Search for the cell housing the specified text and yield its [x, y] center coordinate. 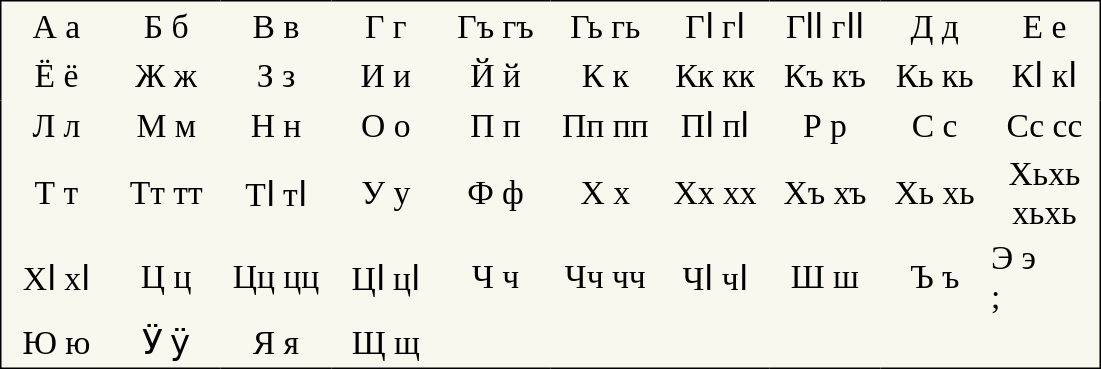
Чч чч [605, 278]
Пп пп [605, 125]
Чӏ чӏ [715, 278]
Ю ю [56, 343]
Э э; [1046, 278]
У у [386, 194]
Гь гь [605, 26]
Е е [1046, 26]
Ж ж [166, 76]
Б б [166, 26]
Кь кь [935, 76]
Гӏӏ гӏӏ [825, 26]
Ц ц [166, 278]
Цӏ цӏ [386, 278]
И и [386, 76]
Я я [276, 343]
Ш ш [825, 278]
В в [276, 26]
Р р [825, 125]
Ч ч [496, 278]
Гъ гъ [496, 26]
Й й [496, 76]
Хъ хъ [825, 194]
Т т [56, 194]
К к [605, 76]
Ӱ ӱ [166, 343]
Хь хь [935, 194]
Хьхь хьхь [1046, 194]
Ъ ъ [935, 278]
Кк кк [715, 76]
Х х [605, 194]
Тт тт [166, 194]
Ф ф [496, 194]
Цц цц [276, 278]
П п [496, 125]
Гӏ гӏ [715, 26]
Щ щ [386, 343]
Д д [935, 26]
Н н [276, 125]
Хӏ хӏ [56, 278]
А а [56, 26]
О о [386, 125]
С с [935, 125]
Кӏ кӏ [1046, 76]
Къ къ [825, 76]
Хх хх [715, 194]
З з [276, 76]
Л л [56, 125]
Сс сс [1046, 125]
М м [166, 125]
Г г [386, 26]
Пӏ пӏ [715, 125]
Ё ё [56, 76]
Тӏ тӏ [276, 194]
